From the cell containing the given text, extract its center point as [x, y] coordinate. 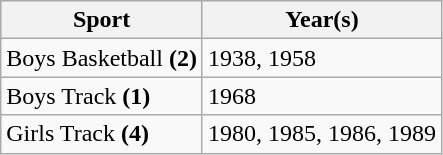
Sport [102, 20]
Year(s) [322, 20]
1968 [322, 96]
Boys Track (1) [102, 96]
Girls Track (4) [102, 134]
Boys Basketball (2) [102, 58]
1938, 1958 [322, 58]
1980, 1985, 1986, 1989 [322, 134]
